Return the (x, y) coordinate for the center point of the cell that contains the specified text.  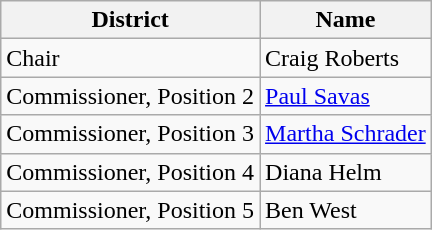
Diana Helm (346, 172)
Commissioner, Position 2 (130, 96)
Name (346, 20)
Commissioner, Position 5 (130, 210)
Commissioner, Position 4 (130, 172)
Commissioner, Position 3 (130, 134)
Paul Savas (346, 96)
Chair (130, 58)
Craig Roberts (346, 58)
District (130, 20)
Martha Schrader (346, 134)
Ben West (346, 210)
